Return [X, Y] of the center of cell containing provided text 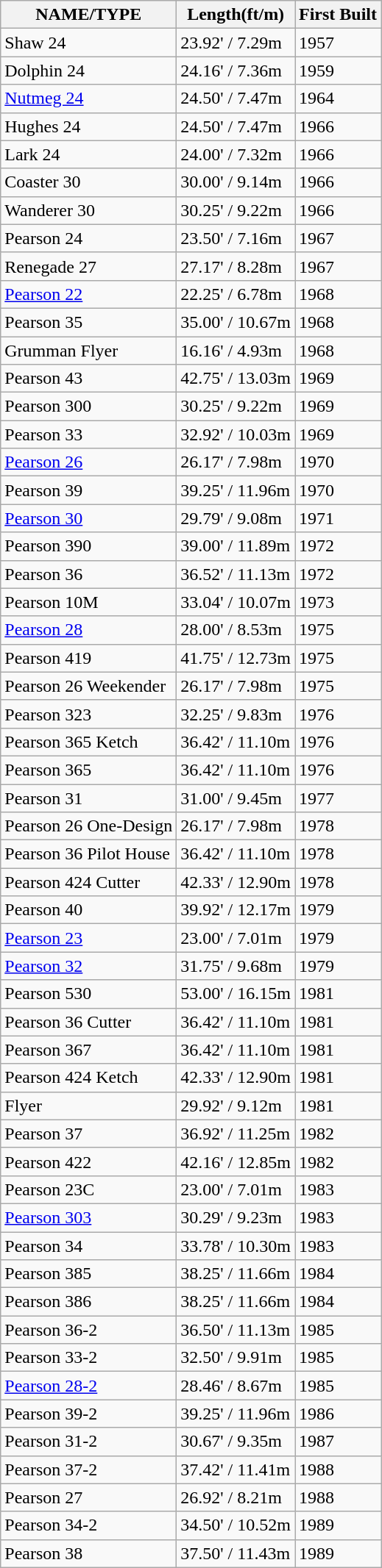
Pearson 385 [88, 1274]
Pearson 365 Ketch [88, 742]
1964 [337, 99]
32.25' / 9.83m [236, 714]
Pearson 424 Cutter [88, 882]
Pearson 323 [88, 714]
Pearson 36-2 [88, 1330]
23.92' / 7.29m [236, 43]
Pearson 36 Pilot House [88, 854]
Flyer [88, 1106]
37.42' / 11.41m [236, 1469]
Pearson 31-2 [88, 1442]
Pearson 38 [88, 1553]
Pearson 390 [88, 546]
32.50' / 9.91m [236, 1358]
30.29' / 9.23m [236, 1217]
Pearson 23 [88, 938]
First Built [337, 15]
Pearson 30 [88, 518]
53.00' / 16.15m [236, 994]
NAME/TYPE [88, 15]
36.50' / 11.13m [236, 1330]
Pearson 365 [88, 770]
36.92' / 11.25m [236, 1134]
23.50' / 7.16m [236, 238]
Nutmeg 24 [88, 99]
Pearson 36 Cutter [88, 1022]
Pearson 422 [88, 1161]
Renegade 27 [88, 266]
Wanderer 30 [88, 210]
39.00' / 11.89m [236, 546]
Pearson 26 One-Design [88, 826]
16.16' / 4.93m [236, 351]
42.75' / 13.03m [236, 379]
29.79' / 9.08m [236, 518]
Pearson 40 [88, 910]
Grumman Flyer [88, 351]
1959 [337, 71]
Pearson 32 [88, 966]
Pearson 28-2 [88, 1386]
1986 [337, 1414]
Pearson 37 [88, 1134]
29.92' / 9.12m [236, 1106]
37.50' / 11.43m [236, 1553]
28.00' / 8.53m [236, 630]
30.00' / 9.14m [236, 182]
Shaw 24 [88, 43]
Pearson 24 [88, 238]
Pearson 33 [88, 434]
Pearson 26 Weekender [88, 686]
Pearson 26 [88, 462]
Pearson 419 [88, 658]
Pearson 10M [88, 602]
Pearson 31 [88, 798]
Pearson 37-2 [88, 1469]
Pearson 39 [88, 490]
31.00' / 9.45m [236, 798]
Length(ft/m) [236, 15]
26.92' / 8.21m [236, 1497]
33.04' / 10.07m [236, 602]
Pearson 22 [88, 294]
Pearson 34-2 [88, 1525]
Pearson 27 [88, 1497]
39.92' / 12.17m [236, 910]
33.78' / 10.30m [236, 1246]
Hughes 24 [88, 126]
24.16' / 7.36m [236, 71]
1987 [337, 1442]
Coaster 30 [88, 182]
34.50' / 10.52m [236, 1525]
Pearson 424 Ketch [88, 1078]
Pearson 36 [88, 574]
Dolphin 24 [88, 71]
30.67' / 9.35m [236, 1442]
41.75' / 12.73m [236, 658]
Pearson 39-2 [88, 1414]
28.46' / 8.67m [236, 1386]
Pearson 33-2 [88, 1358]
24.00' / 7.32m [236, 154]
1971 [337, 518]
Pearson 367 [88, 1050]
35.00' / 10.67m [236, 322]
Pearson 35 [88, 322]
22.25' / 6.78m [236, 294]
Pearson 303 [88, 1217]
Pearson 530 [88, 994]
Pearson 23C [88, 1189]
Pearson 28 [88, 630]
Pearson 300 [88, 407]
31.75' / 9.68m [236, 966]
32.92' / 10.03m [236, 434]
Pearson 43 [88, 379]
1977 [337, 798]
1957 [337, 43]
Pearson 386 [88, 1302]
1973 [337, 602]
27.17' / 8.28m [236, 266]
36.52' / 11.13m [236, 574]
Pearson 34 [88, 1246]
Lark 24 [88, 154]
42.16' / 12.85m [236, 1161]
